Identify which cell holds the provided text, then report its (x, y) central coordinate. 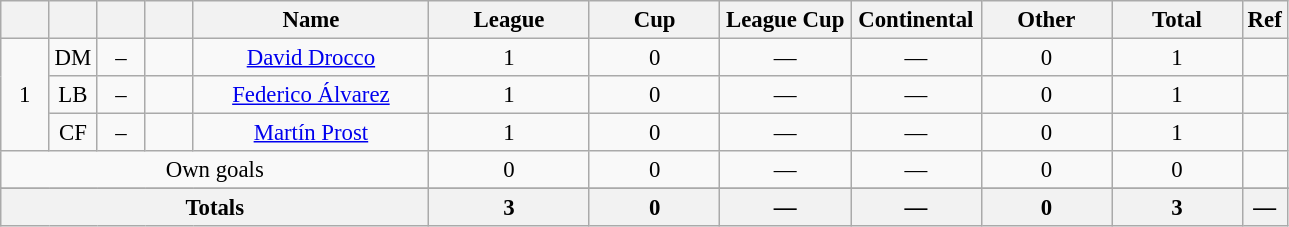
Continental (916, 20)
Name (311, 20)
Cup (654, 20)
Martín Prost (311, 133)
CF (73, 133)
Totals (215, 208)
LB (73, 95)
Federico Álvarez (311, 95)
Other (1046, 20)
League (510, 20)
League Cup (786, 20)
Own goals (215, 170)
Ref (1264, 20)
David Drocco (311, 58)
DM (73, 58)
Total (1178, 20)
